For the text-containing cell, return its midpoint in [X, Y] coordinate format. 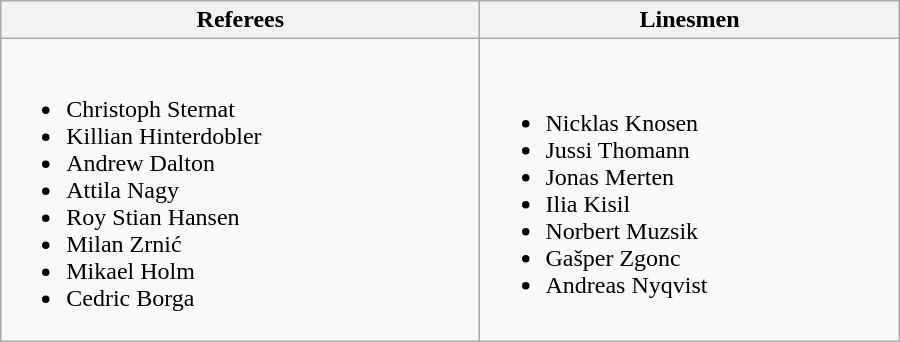
Referees [240, 20]
Christoph Sternat Killian Hinterdobler Andrew Dalton Attila Nagy Roy Stian Hansen Milan Zrnić Mikael Holm Cedric Borga [240, 190]
Nicklas Knosen Jussi Thomann Jonas Merten Ilia Kisil Norbert Muzsik Gašper Zgonc Andreas Nyqvist [690, 190]
Linesmen [690, 20]
